Locate the cell with the specified text and output its [x, y] center coordinate. 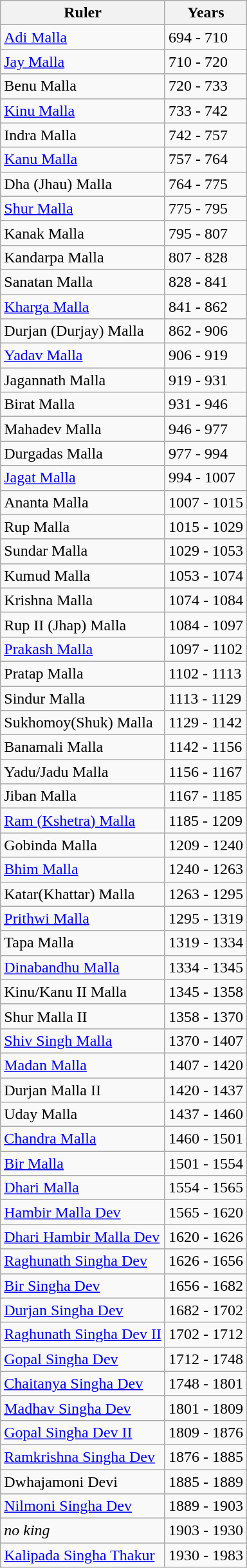
Kumud Malla [83, 576]
Yadu/Jadu Malla [83, 772]
1358 - 1370 [206, 1016]
Dhari Malla [83, 1188]
Ananta Malla [83, 502]
742 - 757 [206, 135]
Dinabandhu Malla [83, 967]
862 - 906 [206, 331]
Bir Malla [83, 1163]
Ram (Kshetra) Malla [83, 821]
807 - 828 [206, 257]
Rup Malla [83, 527]
977 - 994 [206, 453]
841 - 862 [206, 307]
Sanatan Malla [83, 282]
1102 - 1113 [206, 673]
1113 - 1129 [206, 698]
1748 - 1801 [206, 1383]
Kandarpa Malla [83, 257]
Mahadev Malla [83, 429]
1370 - 1407 [206, 1041]
1682 - 1702 [206, 1310]
Jagannath Malla [83, 380]
1053 - 1074 [206, 576]
Hambir Malla Dev [83, 1212]
Adi Malla [83, 37]
1334 - 1345 [206, 967]
Madan Malla [83, 1065]
Shiv Singh Malla [83, 1041]
1620 - 1626 [206, 1237]
Shur Malla [83, 208]
no king [83, 1531]
1656 - 1682 [206, 1286]
710 - 720 [206, 62]
Gobinda Malla [83, 845]
1885 - 1889 [206, 1481]
Years [206, 13]
1889 - 1903 [206, 1506]
Madhav Singha Dev [83, 1408]
1185 - 1209 [206, 821]
733 - 742 [206, 111]
1097 - 1102 [206, 649]
Durjan Malla II [83, 1090]
1876 - 1885 [206, 1457]
906 - 919 [206, 356]
1142 - 1156 [206, 747]
Nilmoni Singha Dev [83, 1506]
Benu Malla [83, 86]
Kharga Malla [83, 307]
Ramkrishna Singha Dev [83, 1457]
Pratap Malla [83, 673]
764 - 775 [206, 184]
Kinu Malla [83, 111]
Katar(Khattar) Malla [83, 894]
Indra Malla [83, 135]
Sundar Malla [83, 551]
1015 - 1029 [206, 527]
757 - 764 [206, 160]
1626 - 1656 [206, 1261]
931 - 946 [206, 405]
1209 - 1240 [206, 845]
Jagat Malla [83, 478]
1074 - 1084 [206, 600]
Sindur Malla [83, 698]
1554 - 1565 [206, 1188]
795 - 807 [206, 233]
Chaitanya Singha Dev [83, 1383]
1437 - 1460 [206, 1115]
1156 - 1167 [206, 772]
1007 - 1015 [206, 502]
Prithwi Malla [83, 918]
Chandra Malla [83, 1139]
Banamali Malla [83, 747]
Dha (Jhau) Malla [83, 184]
828 - 841 [206, 282]
Kalipada Singha Thakur [83, 1555]
Durjan (Durjay) Malla [83, 331]
1319 - 1334 [206, 943]
1407 - 1420 [206, 1065]
Dhari Hambir Malla Dev [83, 1237]
919 - 931 [206, 380]
Shur Malla II [83, 1016]
Dwhajamoni Devi [83, 1481]
1801 - 1809 [206, 1408]
1263 - 1295 [206, 894]
Kanu Malla [83, 160]
946 - 977 [206, 429]
1702 - 1712 [206, 1335]
Bhim Malla [83, 870]
Jiban Malla [83, 796]
1029 - 1053 [206, 551]
775 - 795 [206, 208]
1809 - 1876 [206, 1432]
1460 - 1501 [206, 1139]
1167 - 1185 [206, 796]
1565 - 1620 [206, 1212]
Kinu/Kanu II Malla [83, 992]
1420 - 1437 [206, 1090]
1240 - 1263 [206, 870]
Bir Singha Dev [83, 1286]
Sukhomoy(Shuk) Malla [83, 723]
1501 - 1554 [206, 1163]
1903 - 1930 [206, 1531]
Raghunath Singha Dev II [83, 1335]
Raghunath Singha Dev [83, 1261]
Jay Malla [83, 62]
1930 - 1983 [206, 1555]
994 - 1007 [206, 478]
1084 - 1097 [206, 624]
Kanak Malla [83, 233]
Durgadas Malla [83, 453]
1712 - 1748 [206, 1359]
1129 - 1142 [206, 723]
Yadav Malla [83, 356]
720 - 733 [206, 86]
1345 - 1358 [206, 992]
Birat Malla [83, 405]
Gopal Singha Dev II [83, 1432]
Durjan Singha Dev [83, 1310]
Prakash Malla [83, 649]
694 - 710 [206, 37]
Gopal Singha Dev [83, 1359]
Rup II (Jhap) Malla [83, 624]
Tapa Malla [83, 943]
Krishna Malla [83, 600]
1295 - 1319 [206, 918]
Ruler [83, 13]
Uday Malla [83, 1115]
